Detect which cell encompasses the target text, then output its (X, Y) center coordinate. 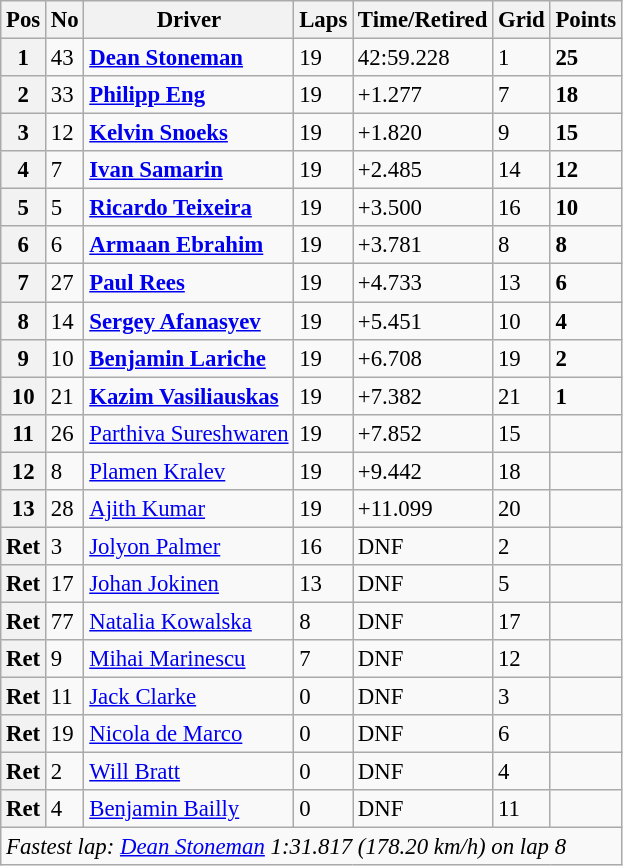
+3.781 (423, 245)
Will Bratt (189, 772)
Kelvin Snoeks (189, 133)
27 (65, 283)
+6.708 (423, 358)
Jolyon Palmer (189, 546)
+9.442 (423, 471)
Benjamin Lariche (189, 358)
43 (65, 58)
28 (65, 509)
Parthiva Sureshwaren (189, 433)
Ivan Samarin (189, 170)
Time/Retired (423, 20)
+1.820 (423, 133)
Pos (24, 20)
Sergey Afanasyev (189, 321)
Driver (189, 20)
+11.099 (423, 509)
Dean Stoneman (189, 58)
77 (65, 621)
+2.485 (423, 170)
20 (522, 509)
+5.451 (423, 321)
Benjamin Bailly (189, 809)
42:59.228 (423, 58)
+3.500 (423, 208)
Ajith Kumar (189, 509)
+4.733 (423, 283)
Fastest lap: Dean Stoneman 1:31.817 (178.20 km/h) on lap 8 (312, 847)
Grid (522, 20)
+7.852 (423, 433)
Philipp Eng (189, 95)
Mihai Marinescu (189, 659)
Natalia Kowalska (189, 621)
Laps (324, 20)
33 (65, 95)
Johan Jokinen (189, 584)
26 (65, 433)
Plamen Kralev (189, 471)
Paul Rees (189, 283)
25 (586, 58)
No (65, 20)
+7.382 (423, 396)
Kazim Vasiliauskas (189, 396)
Points (586, 20)
Armaan Ebrahim (189, 245)
Ricardo Teixeira (189, 208)
Jack Clarke (189, 697)
Nicola de Marco (189, 734)
+1.277 (423, 95)
